Pinpoint the cell where the given text exists, returning its [x, y] midpoint coordinate. 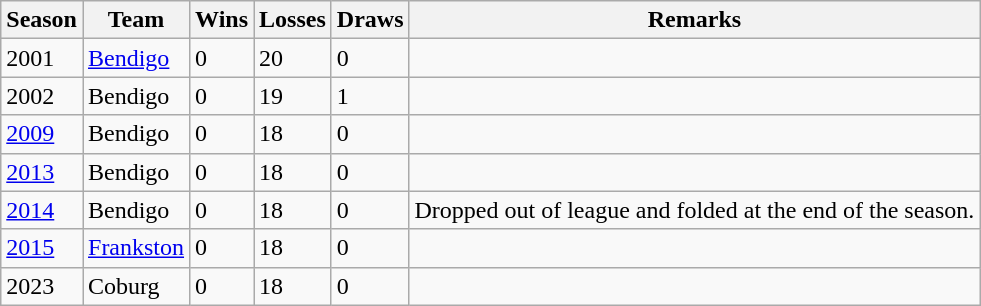
2013 [42, 172]
Team [136, 20]
Draws [370, 20]
Dropped out of league and folded at the end of the season. [694, 210]
Losses [293, 20]
2009 [42, 134]
2001 [42, 58]
Remarks [694, 20]
1 [370, 96]
Coburg [136, 286]
2002 [42, 96]
Frankston [136, 248]
Wins [222, 20]
2023 [42, 286]
20 [293, 58]
2015 [42, 248]
19 [293, 96]
2014 [42, 210]
Season [42, 20]
